Find where the given text appears and provide that cell's center as [X, Y] coordinate. 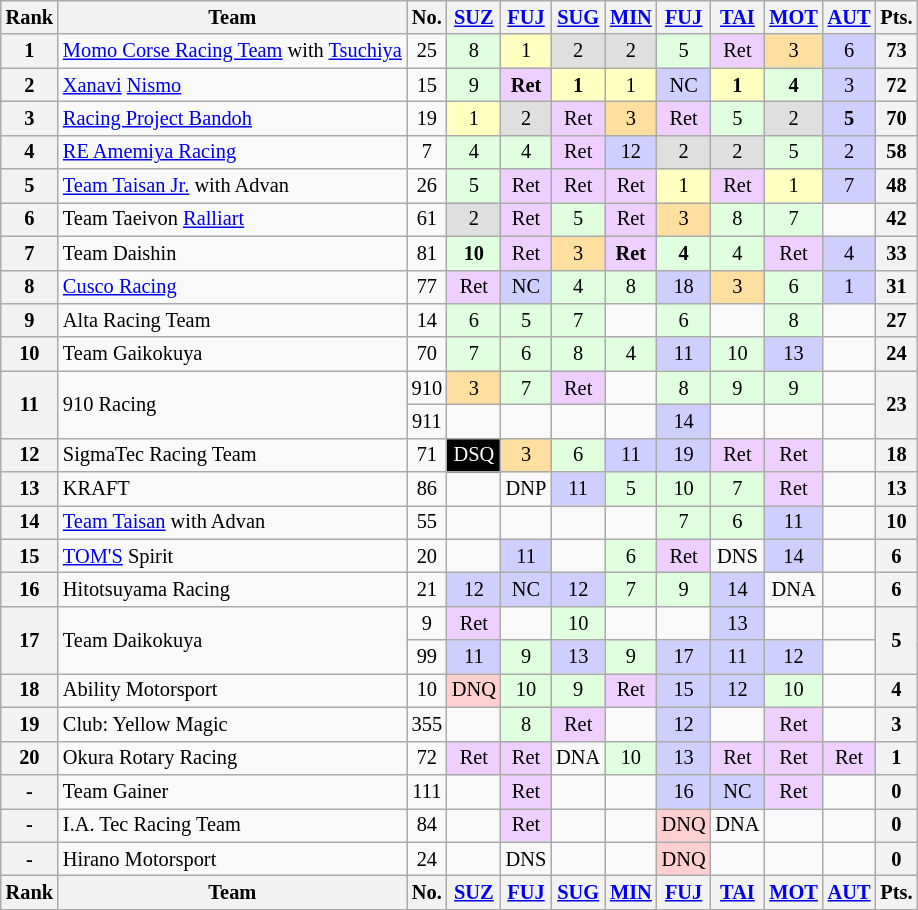
Hitotsuyama Racing [232, 589]
23 [896, 404]
KRAFT [232, 489]
Team Taeivon Ralliart [232, 219]
Alta Racing Team [232, 320]
Team Taisan Jr. with Advan [232, 186]
Team Gaikokuya [232, 354]
Cusco Racing [232, 287]
DSQ [474, 455]
25 [427, 51]
31 [896, 287]
58 [896, 152]
Club: Yellow Magic [232, 724]
26 [427, 186]
77 [427, 287]
Xanavi Nismo [232, 85]
33 [896, 253]
55 [427, 522]
I.A. Tec Racing Team [232, 825]
86 [427, 489]
71 [427, 455]
73 [896, 51]
Hirano Motorsport [232, 859]
111 [427, 791]
48 [896, 186]
910 [427, 388]
21 [427, 589]
81 [427, 253]
42 [896, 219]
RE Amemiya Racing [232, 152]
99 [427, 657]
Team Daikokuya [232, 640]
Team Gainer [232, 791]
SigmaTec Racing Team [232, 455]
Team Daishin [232, 253]
27 [896, 320]
DNP [526, 489]
910 Racing [232, 404]
84 [427, 825]
Okura Rotary Racing [232, 758]
Ability Motorsport [232, 690]
Momo Corse Racing Team with Tsuchiya [232, 51]
911 [427, 421]
Racing Project Bandoh [232, 118]
TOM'S Spirit [232, 556]
61 [427, 219]
355 [427, 724]
Team Taisan with Advan [232, 522]
